Pinpoint the cell where the given text exists, returning its [x, y] midpoint coordinate. 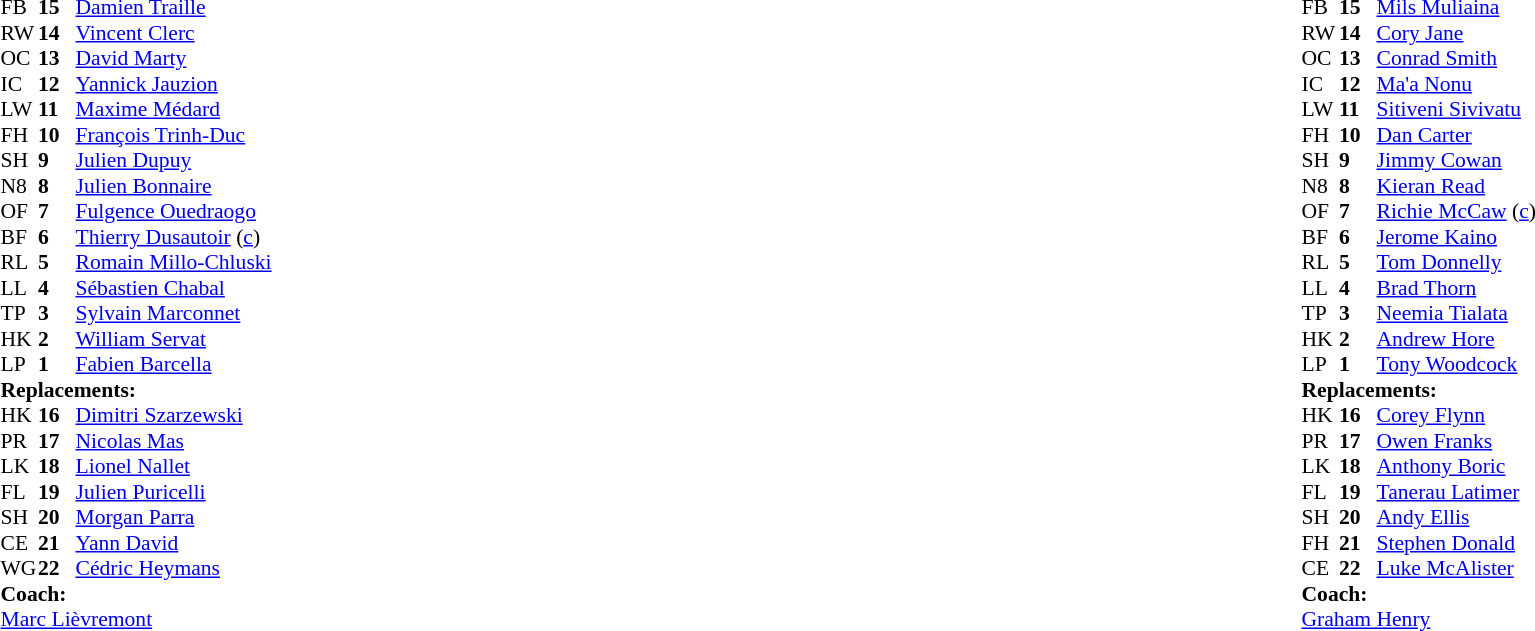
Sébastien Chabal [174, 288]
Sylvain Marconnet [174, 313]
Julien Bonnaire [174, 186]
Romain Millo-Chluski [174, 263]
Nicolas Mas [174, 441]
Yannick Jauzion [174, 84]
Julien Dupuy [174, 161]
William Servat [174, 339]
Yann David [174, 543]
David Marty [174, 59]
Maxime Médard [174, 109]
WG [19, 569]
Lionel Nallet [174, 467]
Cédric Heymans [174, 569]
Fulgence Ouedraogo [174, 211]
Fabien Barcella [174, 365]
Morgan Parra [174, 517]
Vincent Clerc [174, 33]
Thierry Dusautoir (c) [174, 237]
François Trinh-Duc [174, 135]
Coach: [136, 594]
Replacements: [136, 390]
Dimitri Szarzewski [174, 415]
Julien Puricelli [174, 492]
